Capture the cell that displays the provided text and extract its (X, Y) central coordinate. 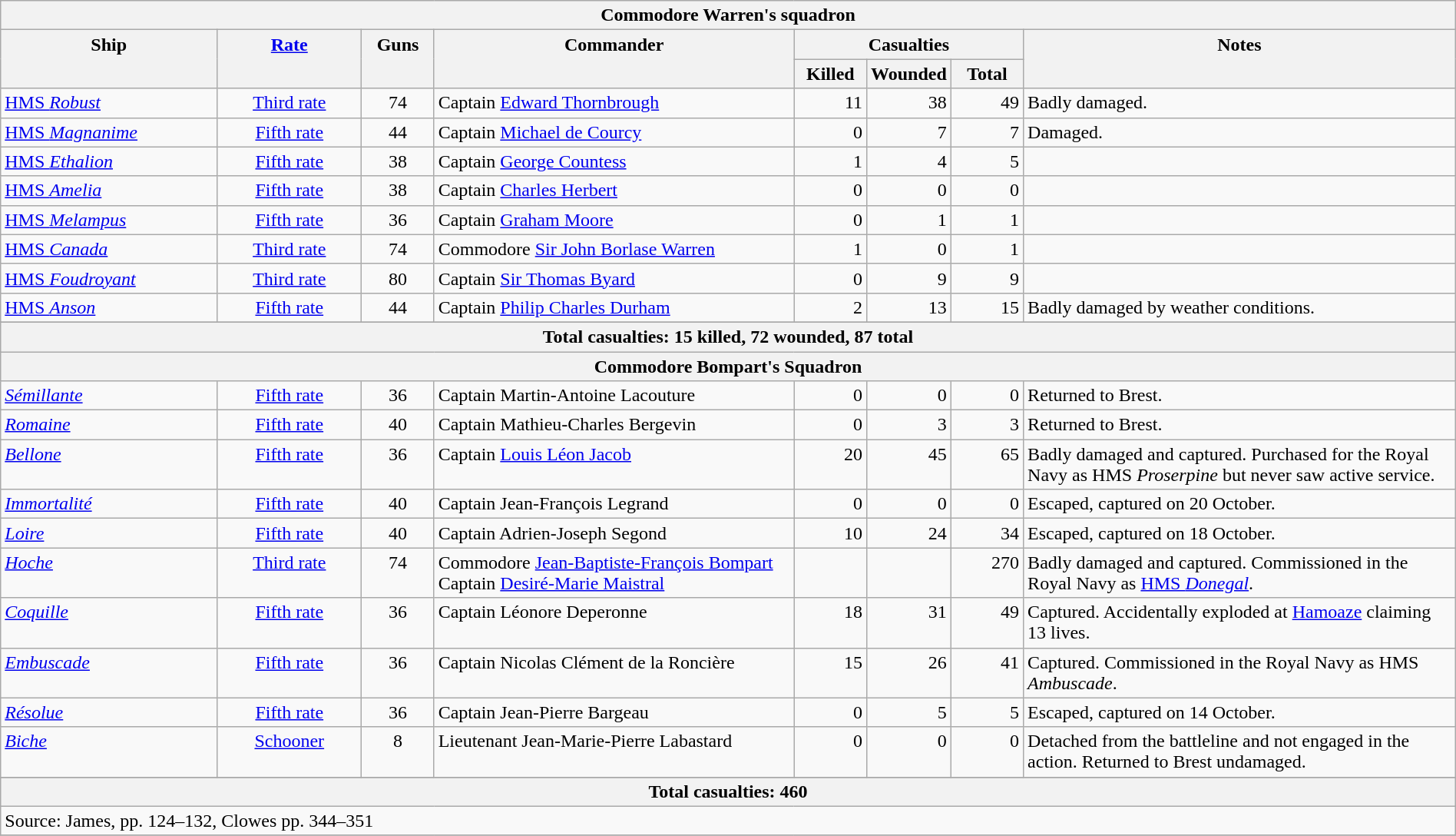
Biche (109, 751)
HMS Melampus (109, 220)
Lieutenant Jean-Marie-Pierre Labastard (614, 751)
Escaped, captured on 18 October. (1239, 533)
HMS Magnanime (109, 132)
Notes (1239, 59)
2 (830, 307)
Coquille (109, 622)
Rate (290, 59)
HMS Robust (109, 103)
Captain Louis Léon Jacob (614, 464)
Romaine (109, 425)
Source: James, pp. 124–132, Clowes pp. 344–351 (728, 821)
HMS Anson (109, 307)
Loire (109, 533)
Captain Jean-François Legrand (614, 504)
Badly damaged and captured. Purchased for the Royal Navy as HMS Proserpine but never saw active service. (1239, 464)
Immortalité (109, 504)
Badly damaged and captured. Commissioned in the Royal Navy as HMS Donegal. (1239, 573)
Total (987, 74)
Captain Léonore Deperonne (614, 622)
Hoche (109, 573)
26 (909, 673)
HMS Amelia (109, 191)
HMS Ethalion (109, 161)
Commander (614, 59)
Sémillante (109, 396)
65 (987, 464)
11 (830, 103)
Badly damaged by weather conditions. (1239, 307)
Commodore Warren's squadron (728, 15)
Captured. Accidentally exploded at Hamoaze claiming 13 lives. (1239, 622)
Detached from the battleline and not engaged in the action. Returned to Brest undamaged. (1239, 751)
20 (830, 464)
Embuscade (109, 673)
4 (909, 161)
Guns (398, 59)
34 (987, 533)
Captain Charles Herbert (614, 191)
Total casualties: 15 killed, 72 wounded, 87 total (728, 337)
Total casualties: 460 (728, 791)
24 (909, 533)
18 (830, 622)
Commodore Bompart's Squadron (728, 367)
Casualties (908, 45)
HMS Foudroyant (109, 278)
10 (830, 533)
Captain Philip Charles Durham (614, 307)
270 (987, 573)
Résolue (109, 712)
Wounded (909, 74)
Captain George Countess (614, 161)
Captured. Commissioned in the Royal Navy as HMS Ambuscade. (1239, 673)
13 (909, 307)
8 (398, 751)
Captain Sir Thomas Byard (614, 278)
Commodore Jean-Baptiste-François BompartCaptain Desiré-Marie Maistral (614, 573)
41 (987, 673)
45 (909, 464)
Captain Mathieu-Charles Bergevin (614, 425)
Schooner (290, 751)
Captain Edward Thornbrough (614, 103)
Captain Martin-Antoine Lacouture (614, 396)
Captain Graham Moore (614, 220)
Commodore Sir John Borlase Warren (614, 249)
Badly damaged. (1239, 103)
80 (398, 278)
Escaped, captured on 20 October. (1239, 504)
Killed (830, 74)
Escaped, captured on 14 October. (1239, 712)
Bellone (109, 464)
HMS Canada (109, 249)
Captain Adrien-Joseph Segond (614, 533)
31 (909, 622)
Captain Nicolas Clément de la Roncière (614, 673)
Ship (109, 59)
Captain Jean-Pierre Bargeau (614, 712)
Captain Michael de Courcy (614, 132)
Damaged. (1239, 132)
